Pinpoint the cell where the given text exists, returning its [X, Y] midpoint coordinate. 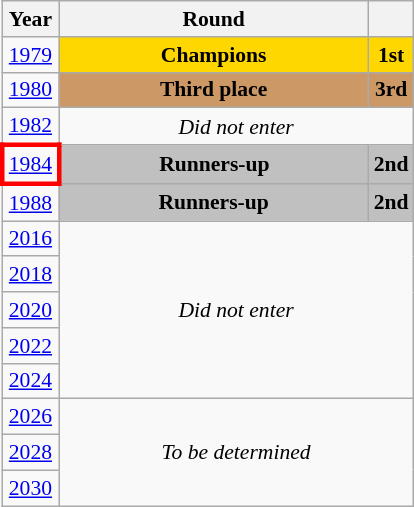
1982 [30, 126]
2016 [30, 239]
1988 [30, 202]
1980 [30, 90]
Year [30, 19]
2024 [30, 381]
1st [392, 55]
To be determined [236, 452]
2020 [30, 310]
Third place [214, 90]
3rd [392, 90]
2028 [30, 453]
Round [214, 19]
1979 [30, 55]
2030 [30, 488]
2026 [30, 417]
Champions [214, 55]
2018 [30, 275]
1984 [30, 164]
2022 [30, 346]
